For the text-containing cell, return its midpoint in [X, Y] coordinate format. 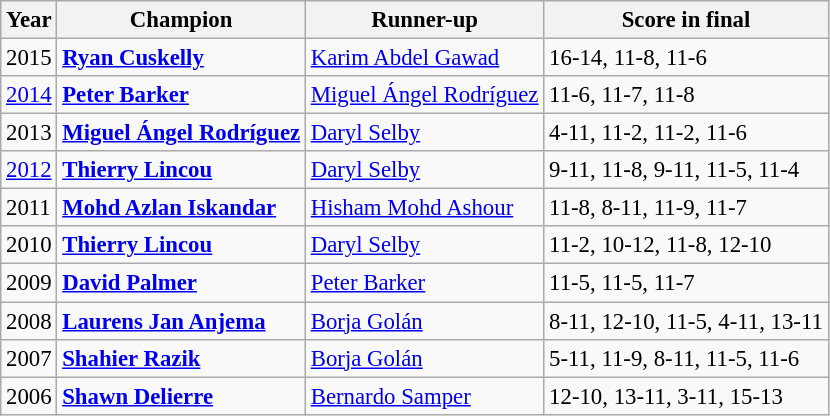
2008 [29, 321]
Karim Abdel Gawad [424, 58]
16-14, 11-8, 11-6 [686, 58]
Bernardo Samper [424, 396]
Ryan Cuskelly [182, 58]
Hisham Mohd Ashour [424, 208]
Shahier Razik [182, 358]
2006 [29, 396]
David Palmer [182, 283]
4-11, 11-2, 11-2, 11-6 [686, 133]
Score in final [686, 20]
2013 [29, 133]
11-2, 10-12, 11-8, 12-10 [686, 245]
Runner-up [424, 20]
Year [29, 20]
2014 [29, 95]
2011 [29, 208]
5-11, 11-9, 8-11, 11-5, 11-6 [686, 358]
11-6, 11-7, 11-8 [686, 95]
2009 [29, 283]
2007 [29, 358]
11-5, 11-5, 11-7 [686, 283]
8-11, 12-10, 11-5, 4-11, 13-11 [686, 321]
Shawn Delierre [182, 396]
2010 [29, 245]
12-10, 13-11, 3-11, 15-13 [686, 396]
9-11, 11-8, 9-11, 11-5, 11-4 [686, 170]
Champion [182, 20]
Laurens Jan Anjema [182, 321]
11-8, 8-11, 11-9, 11-7 [686, 208]
2012 [29, 170]
Mohd Azlan Iskandar [182, 208]
2015 [29, 58]
